Locate the cell with the specified text and output its [X, Y] center coordinate. 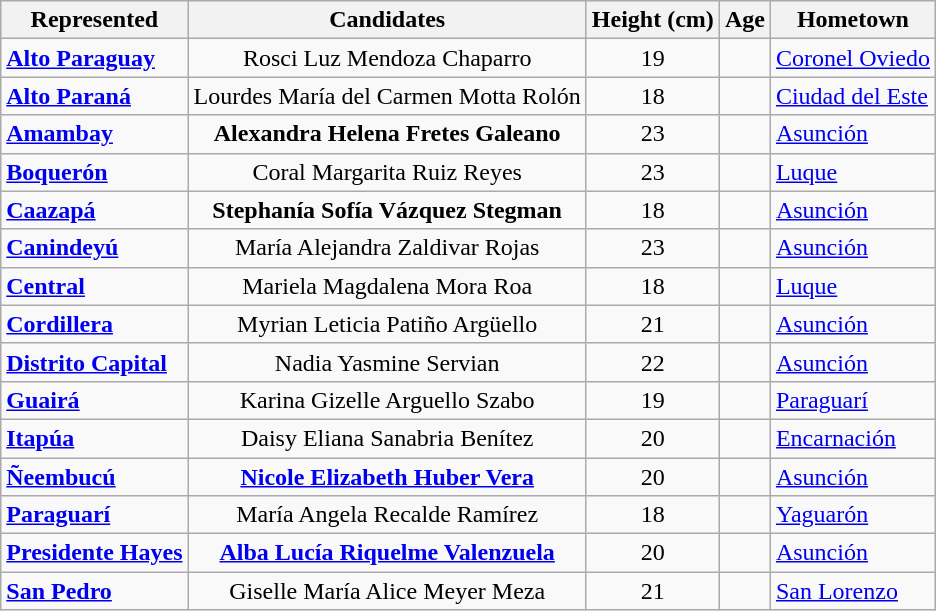
Ñeembucú [94, 477]
Stephanía Sofía Vázquez Stegman [387, 210]
Height (cm) [652, 20]
Alto Paraná [94, 96]
Itapúa [94, 438]
Presidente Hayes [94, 553]
Myrian Leticia Patiño Argüello [387, 324]
Hometown [852, 20]
Alexandra Helena Fretes Galeano [387, 134]
Rosci Luz Mendoza Chaparro [387, 58]
Coronel Oviedo [852, 58]
Lourdes María del Carmen Motta Rolón [387, 96]
María Angela Recalde Ramírez [387, 515]
Central [94, 286]
Distrito Capital [94, 362]
22 [652, 362]
Age [744, 20]
Canindeyú [94, 248]
Cordillera [94, 324]
Daisy Eliana Sanabria Benítez [387, 438]
Amambay [94, 134]
Alto Paraguay [94, 58]
Mariela Magdalena Mora Roa [387, 286]
Giselle María Alice Meyer Meza [387, 591]
Nadia Yasmine Servian [387, 362]
María Alejandra Zaldivar Rojas [387, 248]
Alba Lucía Riquelme Valenzuela [387, 553]
Nicole Elizabeth Huber Vera [387, 477]
Boquerón [94, 172]
Ciudad del Este [852, 96]
San Lorenzo [852, 591]
Yaguarón [852, 515]
Coral Margarita Ruiz Reyes [387, 172]
Encarnación [852, 438]
Karina Gizelle Arguello Szabo [387, 400]
San Pedro [94, 591]
Caazapá [94, 210]
Candidates [387, 20]
Guairá [94, 400]
Represented [94, 20]
